Pinpoint the cell where the given text exists, returning its (x, y) midpoint coordinate. 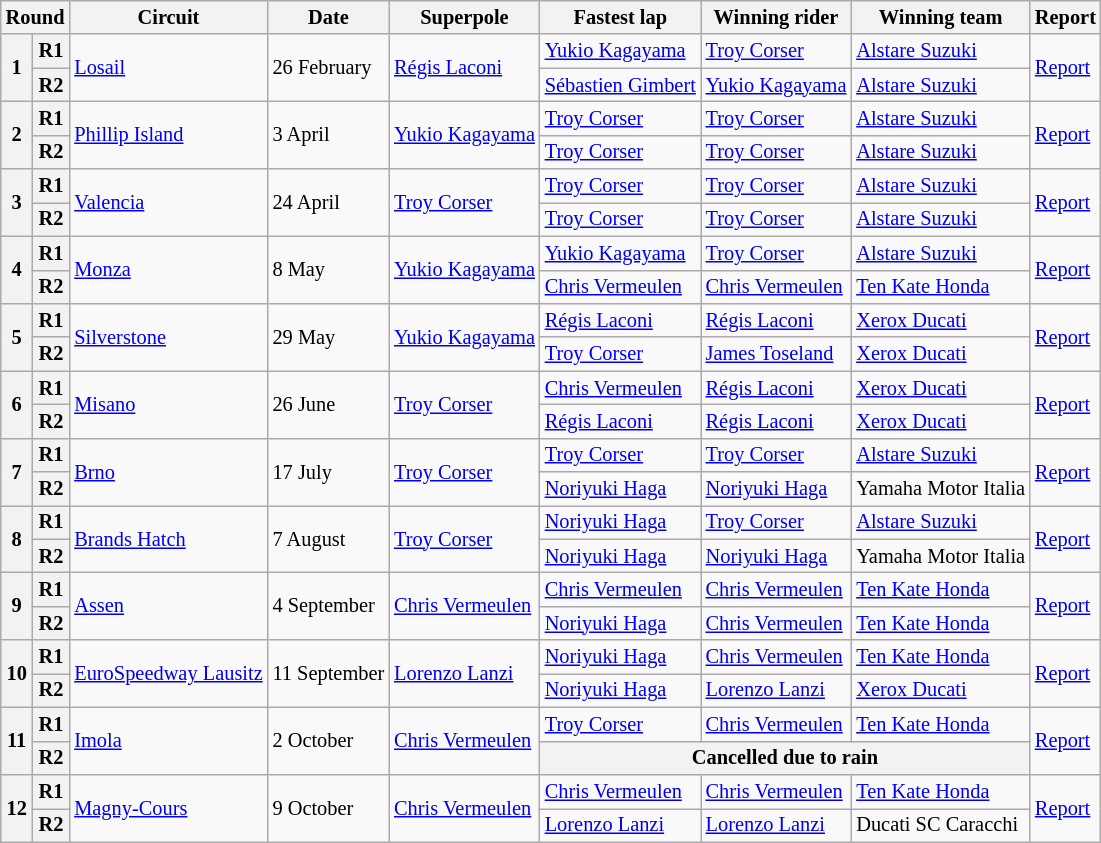
11 September (329, 674)
3 April (329, 134)
17 July (329, 472)
Phillip Island (168, 134)
Valencia (168, 202)
Brands Hatch (168, 538)
1 (17, 68)
Brno (168, 472)
Fastest lap (620, 17)
9 (17, 606)
2 October (329, 740)
3 (17, 202)
2 (17, 134)
29 May (329, 336)
James Toseland (776, 354)
6 (17, 404)
Winning team (940, 17)
11 (17, 740)
24 April (329, 202)
26 June (329, 404)
7 August (329, 538)
Ducati SC Caracchi (940, 825)
4 (17, 270)
7 (17, 472)
Imola (168, 740)
9 October (329, 808)
Winning rider (776, 17)
Sébastien Gimbert (620, 85)
Silverstone (168, 336)
Superpole (464, 17)
Assen (168, 606)
Magny-Cours (168, 808)
5 (17, 336)
Losail (168, 68)
Monza (168, 270)
26 February (329, 68)
EuroSpeedway Lausitz (168, 674)
10 (17, 674)
8 (17, 538)
Misano (168, 404)
4 September (329, 606)
Circuit (168, 17)
Round (36, 17)
Date (329, 17)
12 (17, 808)
Cancelled due to rain (785, 758)
8 May (329, 270)
